From the cell containing the given text, extract its center point as (x, y) coordinate. 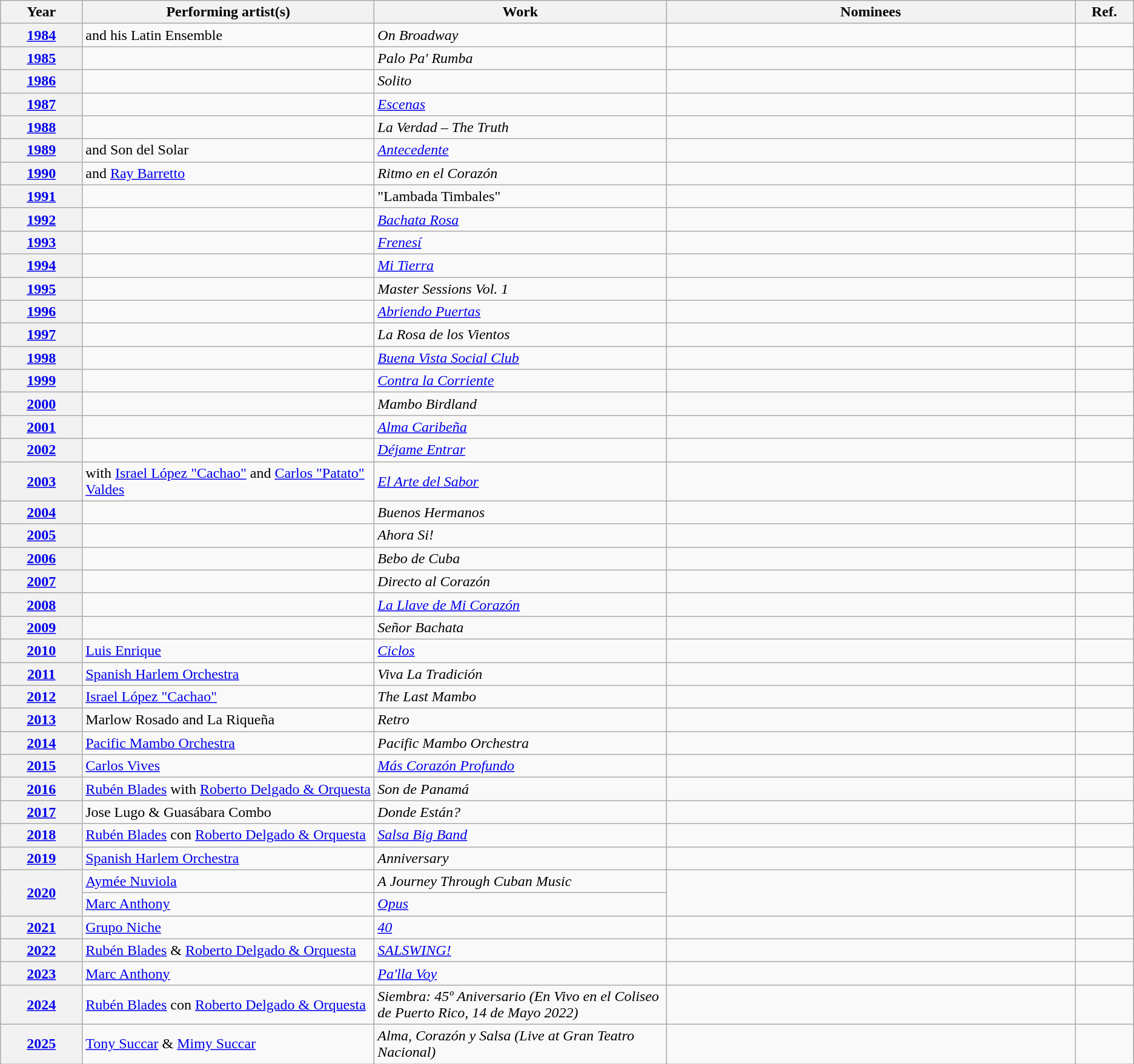
Ciclos (520, 650)
40 (520, 927)
Israel López "Cachao" (228, 697)
1988 (41, 127)
Donde Están? (520, 812)
On Broadway (520, 35)
Déjame Entrar (520, 450)
Alma Caribeña (520, 427)
Anniversary (520, 858)
Solito (520, 81)
2022 (41, 950)
Abriendo Puertas (520, 312)
La Rosa de los Vientos (520, 335)
with Israel López "Cachao" and Carlos "Patato" Valdes (228, 481)
2012 (41, 697)
and Son del Solar (228, 150)
2015 (41, 766)
Palo Pa' Rumba (520, 58)
1994 (41, 265)
1986 (41, 81)
Ritmo en el Corazón (520, 173)
2003 (41, 481)
La Llave de Mi Corazón (520, 604)
Alma, Corazón y Salsa (Live at Gran Teatro Nacional) (520, 1044)
Carlos Vives (228, 766)
Buena Vista Social Club (520, 358)
Escenas (520, 104)
Siembra: 45º Aniversario (En Vivo en el Coliseo de Puerto Rico, 14 de Mayo 2022) (520, 1004)
1985 (41, 58)
Pa'lla Voy (520, 973)
Viva La Tradición (520, 674)
2005 (41, 535)
Rubén Blades with Roberto Delgado & Orquesta (228, 789)
2007 (41, 581)
Contra la Corriente (520, 381)
Frenesí (520, 242)
2023 (41, 973)
Opus (520, 904)
2002 (41, 450)
Directo al Corazón (520, 581)
Master Sessions Vol. 1 (520, 289)
Mambo Birdland (520, 404)
2000 (41, 404)
Luis Enrique (228, 650)
2006 (41, 558)
Señor Bachata (520, 627)
2017 (41, 812)
Rubén Blades & Roberto Delgado & Orquesta (228, 950)
1991 (41, 196)
1987 (41, 104)
2016 (41, 789)
2004 (41, 512)
2009 (41, 627)
A Journey Through Cuban Music (520, 881)
2025 (41, 1044)
Antecedente (520, 150)
1990 (41, 173)
2013 (41, 720)
La Verdad – The Truth (520, 127)
2021 (41, 927)
"Lambada Timbales" (520, 196)
Más Corazón Profundo (520, 766)
The Last Mambo (520, 697)
Son de Panamá (520, 789)
1989 (41, 150)
SALSWING! (520, 950)
Bachata Rosa (520, 219)
Performing artist(s) (228, 12)
2019 (41, 858)
Retro (520, 720)
2010 (41, 650)
Work (520, 12)
2020 (41, 893)
El Arte del Sabor (520, 481)
Jose Lugo & Guasábara Combo (228, 812)
Ref. (1104, 12)
2014 (41, 743)
1999 (41, 381)
1998 (41, 358)
2001 (41, 427)
Marlow Rosado and La Riqueña (228, 720)
and his Latin Ensemble (228, 35)
Mi Tierra (520, 265)
2011 (41, 674)
2008 (41, 604)
Grupo Niche (228, 927)
Buenos Hermanos (520, 512)
1995 (41, 289)
1992 (41, 219)
Tony Succar & Mimy Succar (228, 1044)
Nominees (871, 12)
Ahora Si! (520, 535)
1984 (41, 35)
and Ray Barretto (228, 173)
2018 (41, 835)
Bebo de Cuba (520, 558)
2024 (41, 1004)
1996 (41, 312)
1997 (41, 335)
1993 (41, 242)
Year (41, 12)
Aymée Nuviola (228, 881)
Salsa Big Band (520, 835)
